Pinpoint the cell where the given text exists, returning its (x, y) midpoint coordinate. 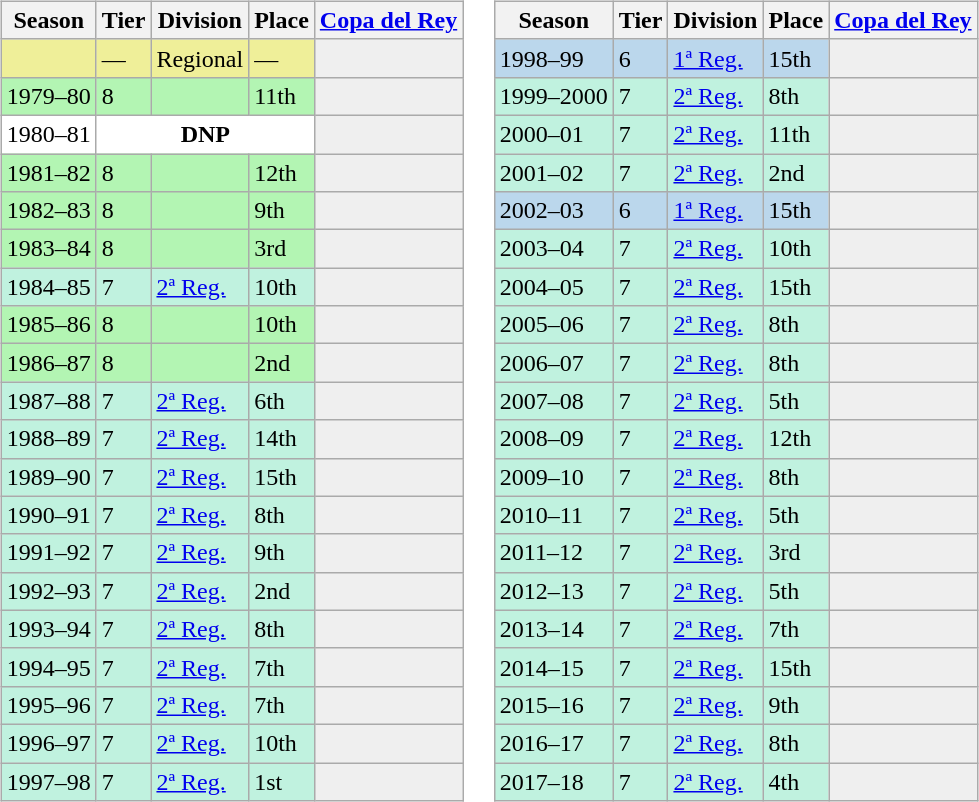
1st (282, 781)
2008–09 (554, 439)
2017–18 (554, 781)
2003–04 (554, 249)
1993–94 (48, 629)
6th (282, 401)
2006–07 (554, 363)
4th (796, 781)
1979–80 (48, 96)
1994–95 (48, 667)
1991–92 (48, 553)
1992–93 (48, 591)
2001–02 (554, 173)
2011–12 (554, 553)
2004–05 (554, 287)
1987–88 (48, 401)
2013–14 (554, 629)
2002–03 (554, 211)
1998–99 (554, 58)
1981–82 (48, 173)
1985–86 (48, 325)
1995–96 (48, 705)
1988–89 (48, 439)
DNP (205, 134)
1983–84 (48, 249)
1980–81 (48, 134)
Regional (200, 58)
2012–13 (554, 591)
1982–83 (48, 211)
1989–90 (48, 477)
1996–97 (48, 743)
2016–17 (554, 743)
2007–08 (554, 401)
2010–11 (554, 515)
2009–10 (554, 477)
1986–87 (48, 363)
1997–98 (48, 781)
2015–16 (554, 705)
2014–15 (554, 667)
2005–06 (554, 325)
1984–85 (48, 287)
14th (282, 439)
1990–91 (48, 515)
1999–2000 (554, 96)
2000–01 (554, 134)
